Provide the [X, Y] coordinate of the cell's center where the given text is located.  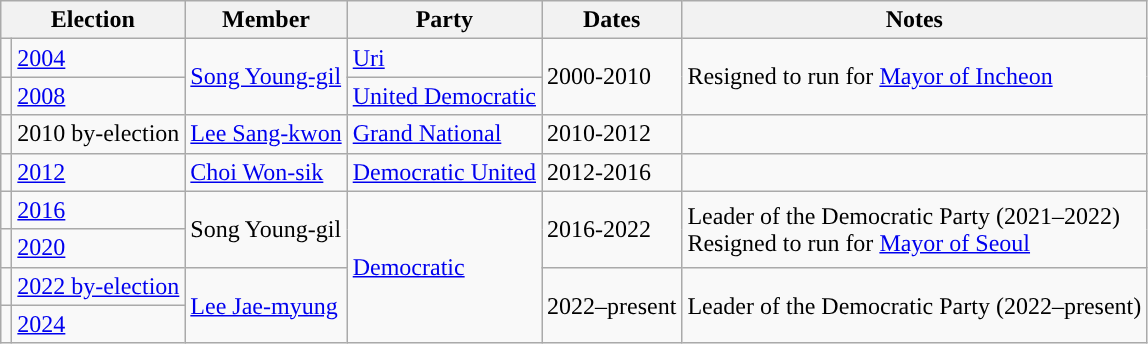
2000-2010 [612, 77]
2010-2012 [612, 134]
2012-2016 [612, 172]
Lee Jae-myung [266, 305]
2008 [98, 96]
2024 [98, 324]
Dates [612, 20]
2012 [98, 172]
United Democratic [444, 96]
Grand National [444, 134]
Notes [914, 20]
Member [266, 20]
Democratic [444, 267]
2022–present [612, 305]
2004 [98, 58]
Democratic United [444, 172]
2016-2022 [612, 229]
Election [93, 20]
Choi Won-sik [266, 172]
2022 by-election [98, 286]
2010 by-election [98, 134]
2020 [98, 248]
Leader of the Democratic Party (2021–2022)Resigned to run for Mayor of Seoul [914, 229]
Lee Sang-kwon [266, 134]
Party [444, 20]
Resigned to run for Mayor of Incheon [914, 77]
Uri [444, 58]
2016 [98, 210]
Leader of the Democratic Party (2022–present) [914, 305]
